Locate the cell with the specified text and output its [X, Y] center coordinate. 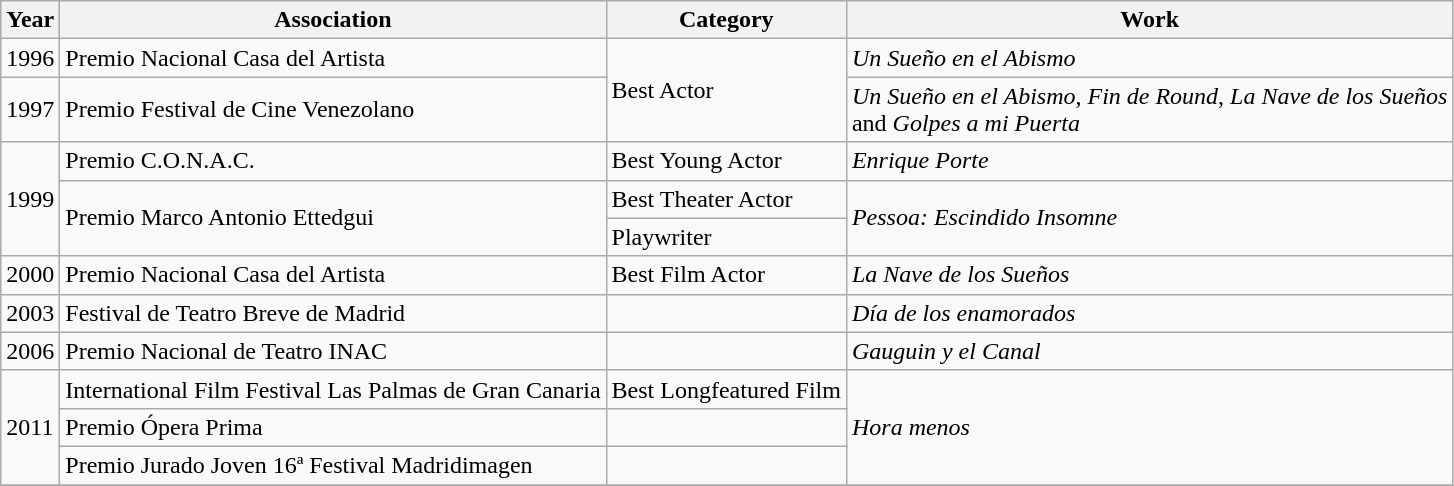
Premio C.O.N.A.C. [333, 161]
Best Film Actor [726, 275]
Enrique Porte [1150, 161]
Association [333, 20]
Best Theater Actor [726, 199]
Best Longfeatured Film [726, 389]
Category [726, 20]
La Nave de los Sueños [1150, 275]
Year [30, 20]
2006 [30, 351]
Pessoa: Escindido Insomne [1150, 218]
1999 [30, 199]
Gauguin y el Canal [1150, 351]
1996 [30, 58]
Un Sueño en el Abismo, Fin de Round, La Nave de los Sueñosand Golpes a mi Puerta [1150, 110]
Premio Ópera Prima [333, 427]
2003 [30, 313]
Premio Festival de Cine Venezolano [333, 110]
Premio Jurado Joven 16ª Festival Madridimagen [333, 465]
Playwriter [726, 237]
Festival de Teatro Breve de Madrid [333, 313]
Premio Marco Antonio Ettedgui [333, 218]
2011 [30, 427]
International Film Festival Las Palmas de Gran Canaria [333, 389]
Best Young Actor [726, 161]
Un Sueño en el Abismo [1150, 58]
Premio Nacional de Teatro INAC [333, 351]
1997 [30, 110]
2000 [30, 275]
Día de los enamorados [1150, 313]
Work [1150, 20]
Hora menos [1150, 427]
Best Actor [726, 90]
